Return [X, Y] of the center of cell containing provided text 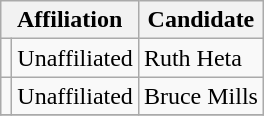
Candidate [200, 20]
Ruth Heta [200, 58]
Affiliation [70, 20]
Bruce Mills [200, 96]
